Capture the cell that displays the provided text and extract its [x, y] central coordinate. 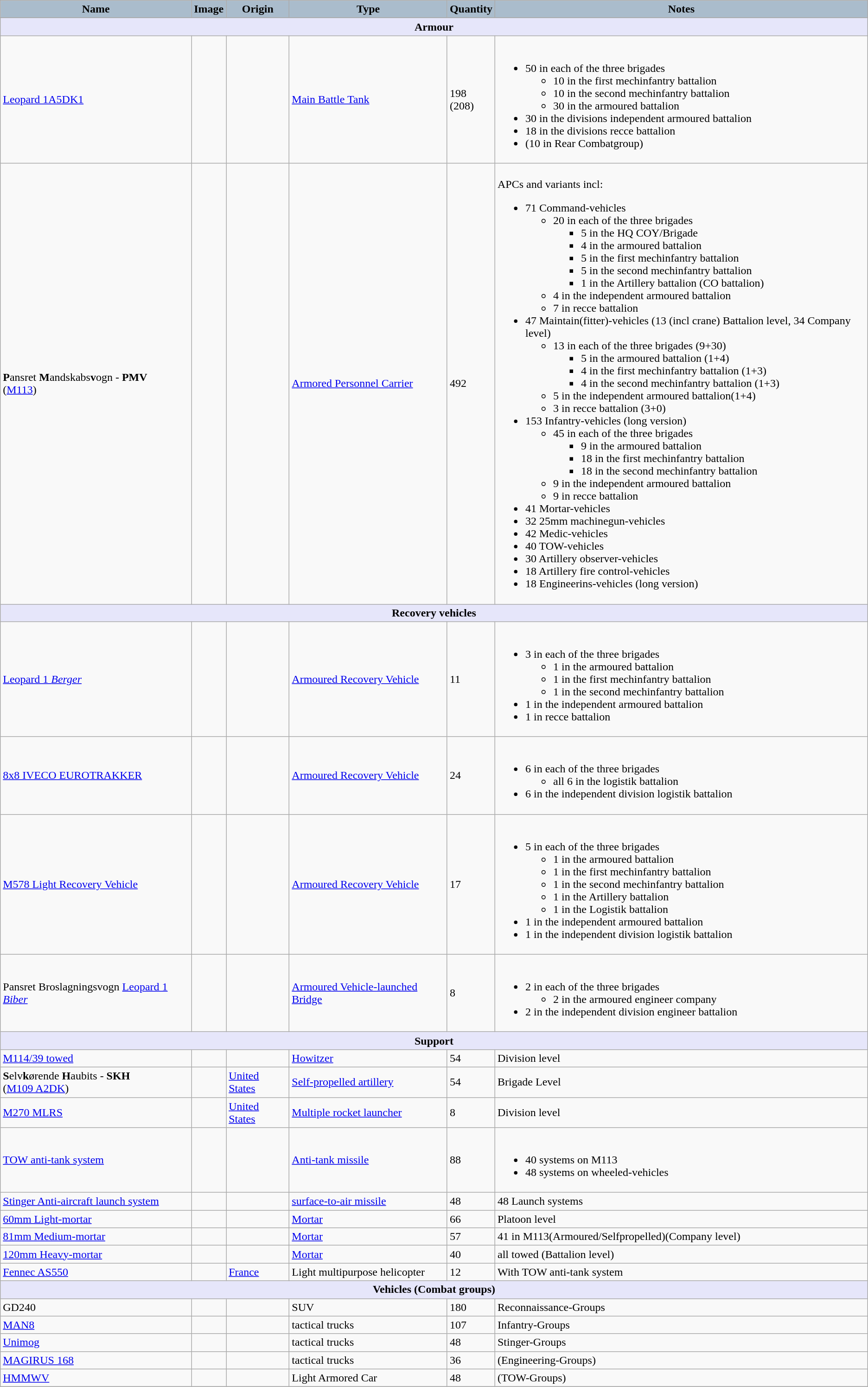
120mm Heavy-mortar [96, 1254]
8x8 IVECO EUROTRAKKER [96, 776]
With TOW anti-tank system [681, 1272]
Self-propelled artillery [368, 1082]
Vehicles (Combat groups) [434, 1290]
Quantity [471, 9]
Reconnaissance-Groups [681, 1307]
40 systems on M11348 systems on wheeled-vehicles [681, 1160]
41 in M113(Armoured/Selfpropelled)(Company level) [681, 1237]
Pansret Broslagningsvogn Leopard 1 Biber [96, 993]
Origin [258, 9]
Armour [434, 27]
Leopard 1 Berger [96, 679]
48 Launch systems [681, 1201]
Infantry-Groups [681, 1325]
Type [368, 9]
40 [471, 1254]
60mm Light-mortar [96, 1219]
GD240 [96, 1307]
88 [471, 1160]
Platoon level [681, 1219]
Leopard 1A5DK1 [96, 99]
MAGIRUS 168 [96, 1360]
(Engineering-Groups) [681, 1360]
81mm Medium-mortar [96, 1237]
surface-to-air missile [368, 1201]
Name [96, 9]
Support [434, 1040]
2 in each of the three brigades2 in the armoured engineer company2 in the independent division engineer battalion [681, 993]
TOW anti-tank system [96, 1160]
24 [471, 776]
M114/39 towed [96, 1058]
Main Battle Tank [368, 99]
12 [471, 1272]
(TOW-Groups) [681, 1378]
HMMWV [96, 1378]
17 [471, 884]
66 [471, 1219]
MAN8 [96, 1325]
SUV [368, 1307]
Light Armored Car [368, 1378]
France [258, 1272]
6 in each of the three brigadesall 6 in the logistik battalion6 in the independent division logistik battalion [681, 776]
Multiple rocket launcher [368, 1112]
Image [209, 9]
Unimog [96, 1342]
180 [471, 1307]
Recovery vehicles [434, 613]
Notes [681, 9]
107 [471, 1325]
Anti-tank missile [368, 1160]
M270 MLRS [96, 1112]
M578 Light Recovery Vehicle [96, 884]
Light multipurpose helicopter [368, 1272]
Selvkørende Haubits - SKH (M109 A2DK) [96, 1082]
Brigade Level [681, 1082]
Stinger-Groups [681, 1342]
57 [471, 1237]
Armoured Vehicle-launched Bridge [368, 993]
Fennec AS550 [96, 1272]
492 [471, 384]
36 [471, 1360]
11 [471, 679]
Howitzer [368, 1058]
Stinger Anti-aircraft launch system [96, 1201]
198(208) [471, 99]
Armored Personnel Carrier [368, 384]
Pansret Mandskabsvogn - PMV(M113) [96, 384]
all towed (Battalion level) [681, 1254]
